Provide the (X, Y) coordinate of the cell's center where the given text is located.  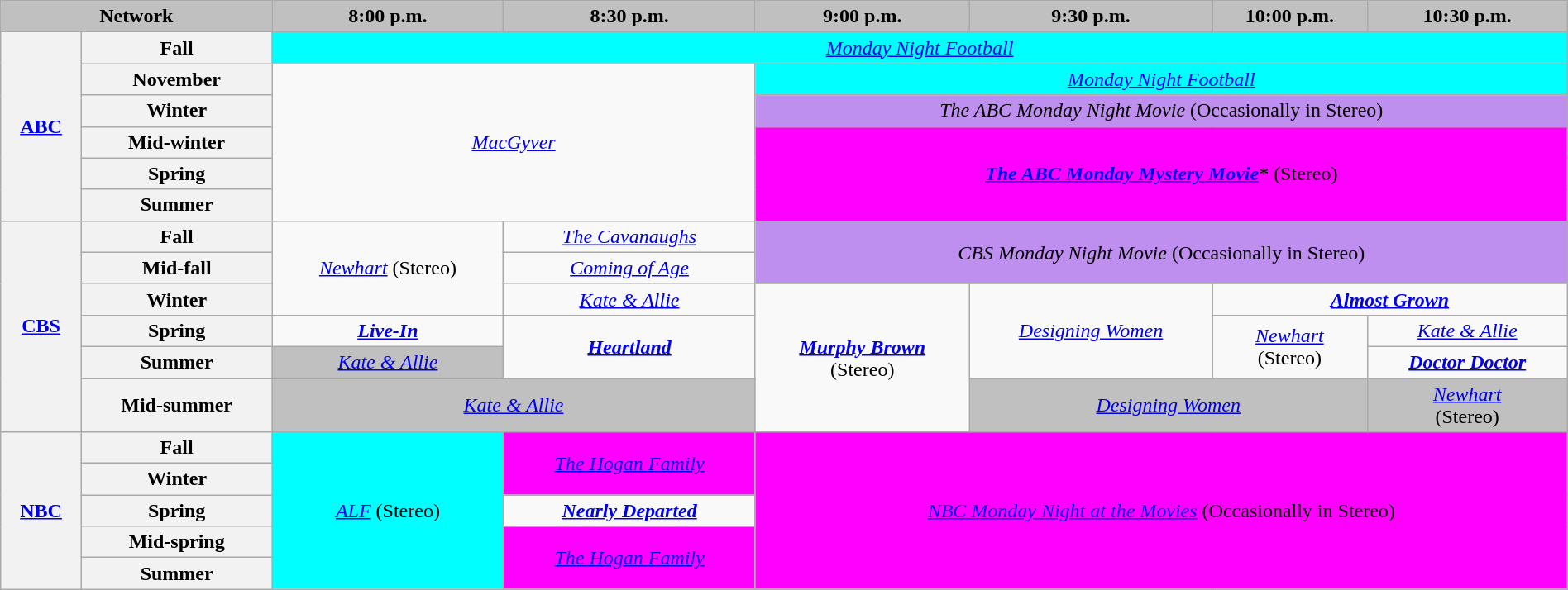
Mid-fall (176, 268)
Doctor Doctor (1467, 362)
10:00 p.m. (1290, 17)
NBC Monday Night at the Movies (Occasionally in Stereo) (1161, 511)
Network (136, 17)
10:30 p.m. (1467, 17)
Newhart (Stereo) (388, 268)
MacGyver (514, 142)
NBC (41, 511)
Mid-summer (176, 405)
The ABC Monday Mystery Movie* (Stereo) (1161, 174)
November (176, 79)
ALF (Stereo) (388, 511)
CBS (41, 326)
The Cavanaughs (629, 236)
Almost Grown (1389, 299)
Nearly Departed (629, 511)
CBS Monday Night Movie (Occasionally in Stereo) (1161, 252)
ABC (41, 126)
Mid-winter (176, 142)
9:00 p.m. (862, 17)
8:00 p.m. (388, 17)
Live-In (388, 331)
Murphy Brown(Stereo) (862, 357)
The ABC Monday Night Movie (Occasionally in Stereo) (1161, 111)
8:30 p.m. (629, 17)
9:30 p.m. (1090, 17)
Mid-spring (176, 542)
Coming of Age (629, 268)
Heartland (629, 346)
